Provide the (x, y) coordinate of the cell's center where the given text is located.  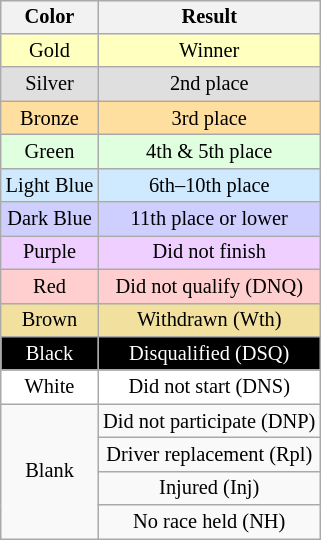
Light Blue (50, 185)
Did not participate (DNP) (209, 421)
Result (209, 17)
Purple (50, 253)
Brown (50, 320)
Color (50, 17)
Injured (Inj) (209, 488)
4th & 5th place (209, 152)
Did not start (DNS) (209, 387)
3rd place (209, 118)
Blank (50, 472)
Did not qualify (DNQ) (209, 286)
Driver replacement (Rpl) (209, 455)
Disqualified (DSQ) (209, 354)
No race held (NH) (209, 522)
Dark Blue (50, 219)
Black (50, 354)
Winner (209, 51)
White (50, 387)
11th place or lower (209, 219)
Red (50, 286)
2nd place (209, 84)
Green (50, 152)
6th–10th place (209, 185)
Bronze (50, 118)
Did not finish (209, 253)
Withdrawn (Wth) (209, 320)
Silver (50, 84)
Gold (50, 51)
